For the text-containing cell, return its midpoint in [x, y] coordinate format. 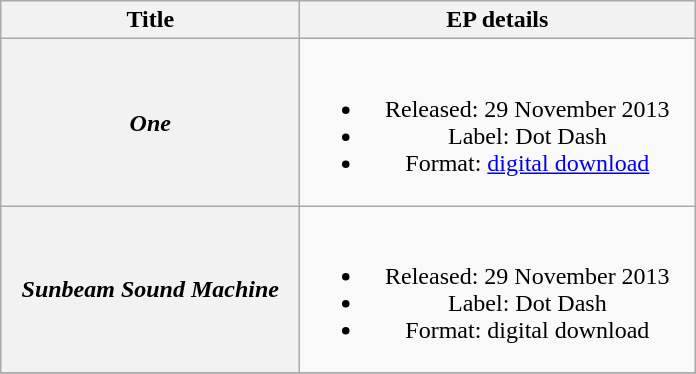
Title [150, 20]
One [150, 122]
EP details [498, 20]
Sunbeam Sound Machine [150, 290]
